Return [X, Y] of the center of cell containing provided text 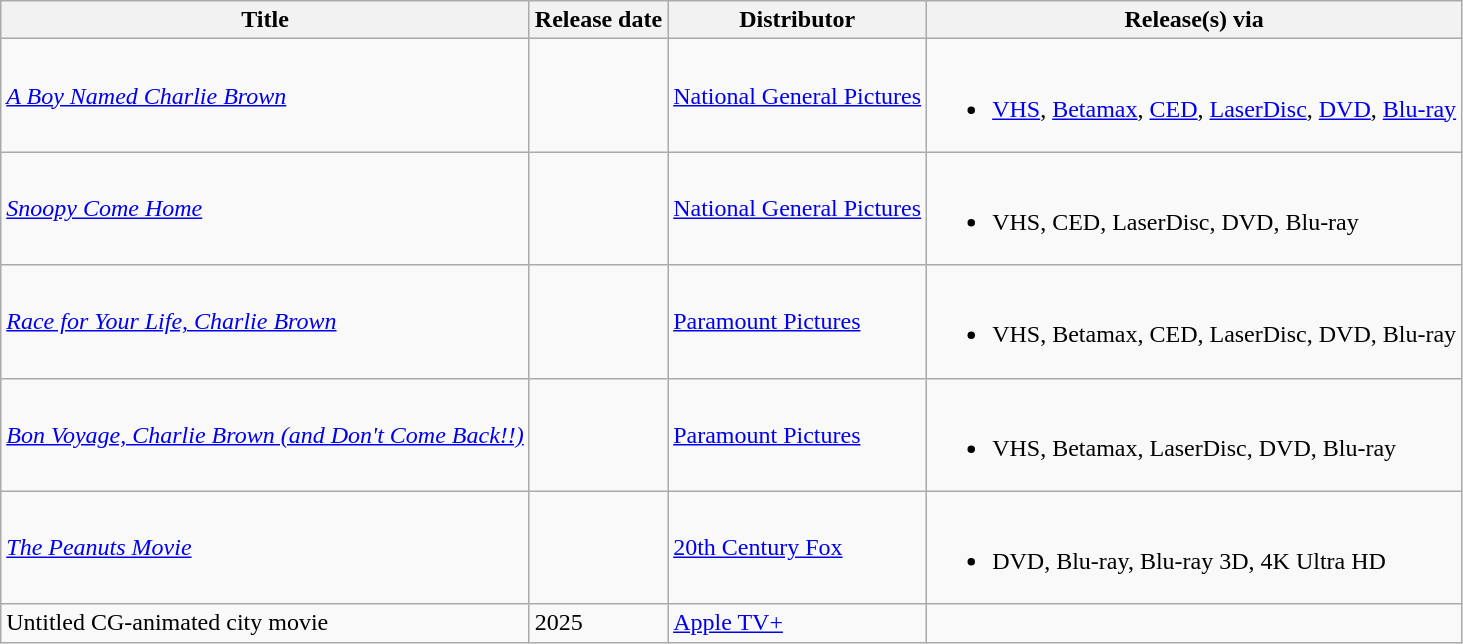
Race for Your Life, Charlie Brown [266, 322]
VHS, Betamax, LaserDisc, DVD, Blu-ray [1194, 434]
Title [266, 20]
Untitled CG-animated city movie [266, 623]
20th Century Fox [798, 548]
DVD, Blu-ray, Blu-ray 3D, 4K Ultra HD [1194, 548]
Apple TV+ [798, 623]
Snoopy Come Home [266, 208]
Release date [598, 20]
The Peanuts Movie [266, 548]
Bon Voyage, Charlie Brown (and Don't Come Back!!) [266, 434]
2025 [598, 623]
Distributor [798, 20]
Release(s) via [1194, 20]
A Boy Named Charlie Brown [266, 96]
VHS, CED, LaserDisc, DVD, Blu-ray [1194, 208]
